Search for the cell housing the specified text and yield its [x, y] center coordinate. 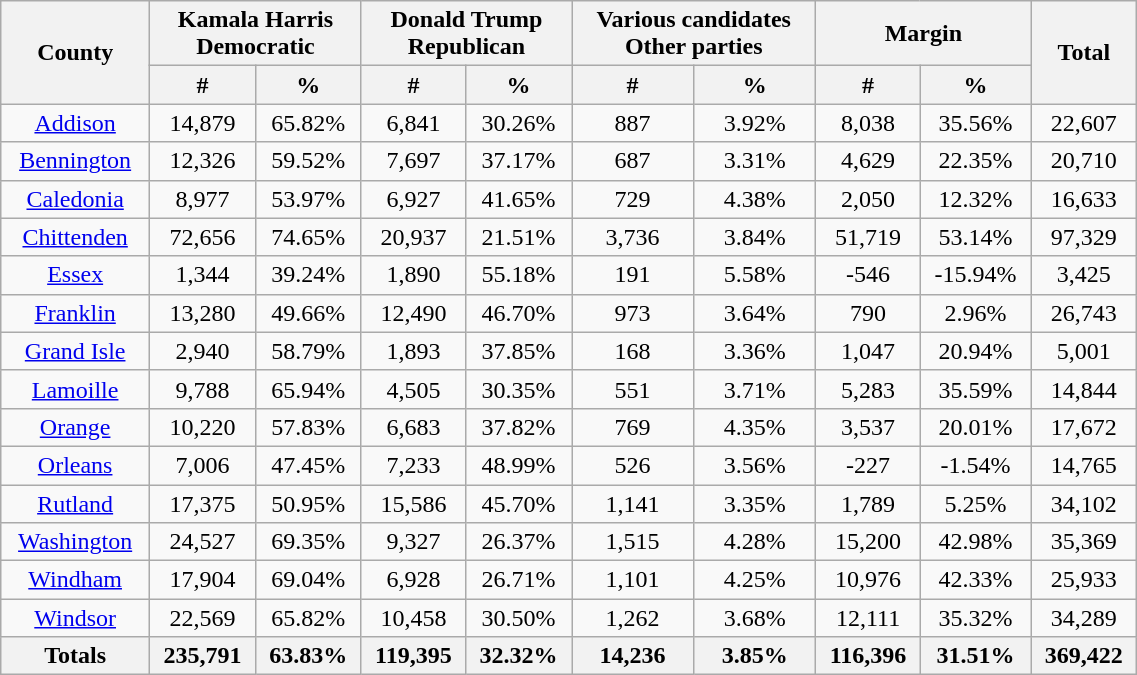
15,200 [868, 542]
3.35% [755, 503]
Grand Isle [76, 351]
16,633 [1084, 199]
25,933 [1084, 580]
369,422 [1084, 656]
34,102 [1084, 503]
4.25% [755, 580]
4.35% [755, 427]
5.25% [976, 503]
20,710 [1084, 161]
Franklin [76, 313]
-227 [868, 465]
1,047 [868, 351]
10,976 [868, 580]
47.45% [308, 465]
24,527 [203, 542]
55.18% [519, 275]
116,396 [868, 656]
7,233 [413, 465]
-546 [868, 275]
53.14% [976, 237]
46.70% [519, 313]
3.71% [755, 389]
10,220 [203, 427]
3,736 [633, 237]
Windham [76, 580]
8,038 [868, 123]
21.51% [519, 237]
Addison [76, 123]
49.66% [308, 313]
1,141 [633, 503]
26.71% [519, 580]
1,515 [633, 542]
3.84% [755, 237]
3.36% [755, 351]
3.64% [755, 313]
887 [633, 123]
30.50% [519, 618]
41.65% [519, 199]
1,890 [413, 275]
20.01% [976, 427]
Rutland [76, 503]
22,569 [203, 618]
2,050 [868, 199]
County [76, 52]
59.52% [308, 161]
Margin [924, 34]
235,791 [203, 656]
3,425 [1084, 275]
-1.54% [976, 465]
9,788 [203, 389]
1,262 [633, 618]
12,490 [413, 313]
22,607 [1084, 123]
35,369 [1084, 542]
34,289 [1084, 618]
6,927 [413, 199]
Total [1084, 52]
Essex [76, 275]
53.97% [308, 199]
6,928 [413, 580]
17,375 [203, 503]
35.56% [976, 123]
526 [633, 465]
3,537 [868, 427]
26,743 [1084, 313]
35.59% [976, 389]
30.26% [519, 123]
97,329 [1084, 237]
65.94% [308, 389]
22.35% [976, 161]
37.82% [519, 427]
7,697 [413, 161]
57.83% [308, 427]
Totals [76, 656]
687 [633, 161]
Orange [76, 427]
26.37% [519, 542]
3.68% [755, 618]
Various candidatesOther parties [694, 34]
551 [633, 389]
3.31% [755, 161]
4,505 [413, 389]
50.95% [308, 503]
45.70% [519, 503]
168 [633, 351]
Orleans [76, 465]
14,879 [203, 123]
6,841 [413, 123]
37.17% [519, 161]
39.24% [308, 275]
14,236 [633, 656]
Windsor [76, 618]
42.98% [976, 542]
Lamoille [76, 389]
1,893 [413, 351]
Bennington [76, 161]
3.92% [755, 123]
30.35% [519, 389]
74.65% [308, 237]
42.33% [976, 580]
12,326 [203, 161]
4.28% [755, 542]
2,940 [203, 351]
1,344 [203, 275]
4,629 [868, 161]
69.35% [308, 542]
Chittenden [76, 237]
51,719 [868, 237]
1,101 [633, 580]
Washington [76, 542]
790 [868, 313]
7,006 [203, 465]
12,111 [868, 618]
14,844 [1084, 389]
72,656 [203, 237]
12.32% [976, 199]
8,977 [203, 199]
-15.94% [976, 275]
10,458 [413, 618]
17,904 [203, 580]
37.85% [519, 351]
5,283 [868, 389]
Donald TrumpRepublican [466, 34]
5.58% [755, 275]
20.94% [976, 351]
20,937 [413, 237]
32.32% [519, 656]
63.83% [308, 656]
191 [633, 275]
729 [633, 199]
35.32% [976, 618]
15,586 [413, 503]
69.04% [308, 580]
2.96% [976, 313]
17,672 [1084, 427]
58.79% [308, 351]
Kamala HarrisDemocratic [256, 34]
9,327 [413, 542]
13,280 [203, 313]
119,395 [413, 656]
6,683 [413, 427]
31.51% [976, 656]
769 [633, 427]
14,765 [1084, 465]
3.56% [755, 465]
Caledonia [76, 199]
1,789 [868, 503]
973 [633, 313]
3.85% [755, 656]
5,001 [1084, 351]
4.38% [755, 199]
48.99% [519, 465]
